Determine the (X, Y) coordinate at the center of the cell enclosing the given text.  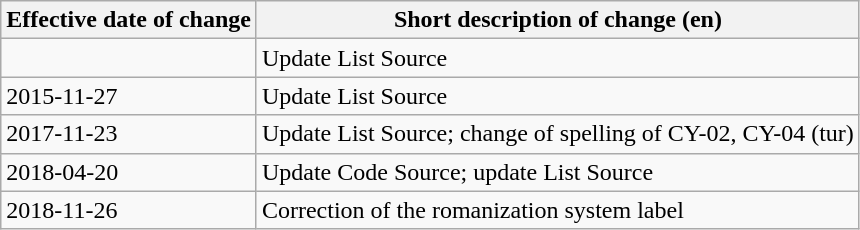
Short description of change (en) (558, 20)
Update List Source; change of spelling of CY-02, CY-04 (tur) (558, 134)
2017-11-23 (129, 134)
Effective date of change (129, 20)
2018-04-20 (129, 172)
2018-11-26 (129, 210)
2015-11-27 (129, 96)
Update Code Source; update List Source (558, 172)
Correction of the romanization system label (558, 210)
